Output the [x, y] coordinate of the center of the cell containing the given text.  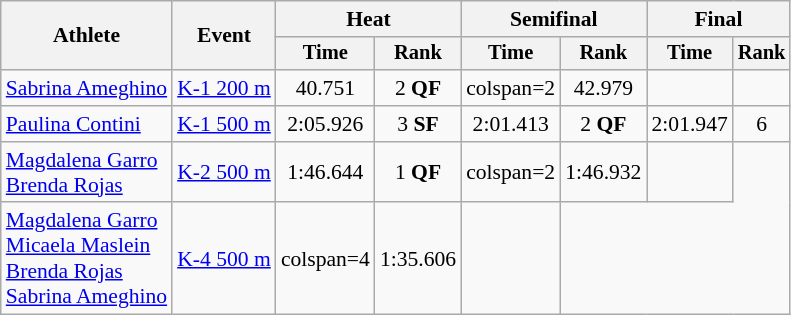
Final [718, 19]
K-1 500 m [224, 124]
6 [762, 124]
Magdalena GarroMicaela MasleinBrenda RojasSabrina Ameghino [86, 259]
2:05.926 [326, 124]
2:01.947 [689, 124]
40.751 [326, 88]
K-1 200 m [224, 88]
2:01.413 [510, 124]
1:46.644 [326, 172]
K-4 500 m [224, 259]
K-2 500 m [224, 172]
Event [224, 36]
Athlete [86, 36]
3 SF [418, 124]
Paulina Contini [86, 124]
Magdalena GarroBrenda Rojas [86, 172]
1:46.932 [603, 172]
colspan=4 [326, 259]
Heat [368, 19]
1:35.606 [418, 259]
42.979 [603, 88]
Semifinal [554, 19]
1 QF [418, 172]
Sabrina Ameghino [86, 88]
